Identify which cell holds the provided text, then report its (x, y) central coordinate. 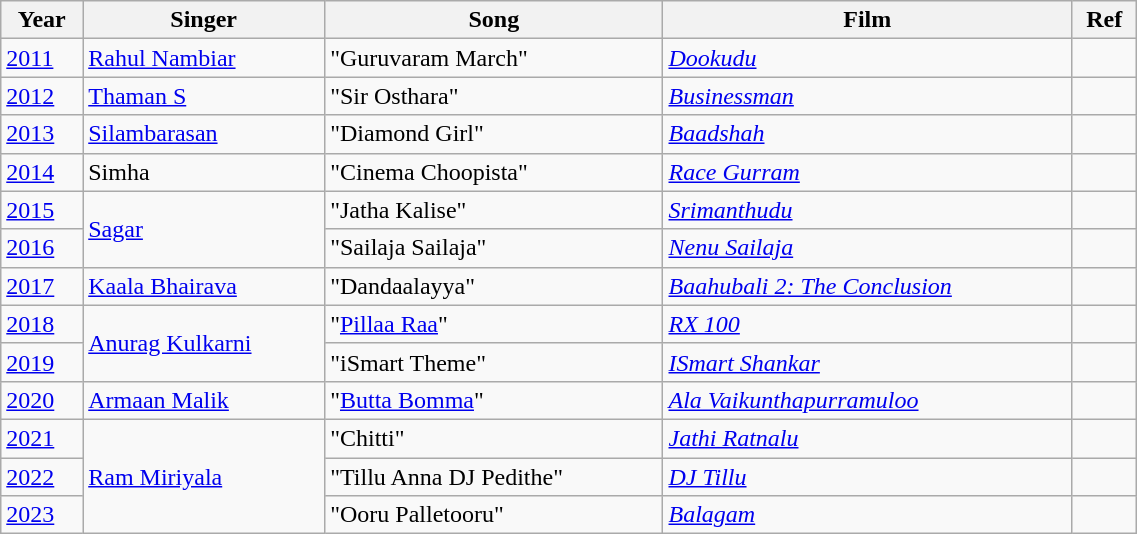
Armaan Malik (204, 400)
"Jatha Kalise" (494, 210)
"iSmart Theme" (494, 362)
Ref (1104, 20)
2012 (42, 96)
2014 (42, 172)
Year (42, 20)
Thaman S (204, 96)
Simha (204, 172)
"Butta Bomma" (494, 400)
Jathi Ratnalu (868, 438)
DJ Tillu (868, 477)
2023 (42, 515)
2022 (42, 477)
"Diamond Girl" (494, 134)
"Cinema Choopista" (494, 172)
"Guruvaram March" (494, 58)
"Chitti" (494, 438)
"Tillu Anna DJ Pedithe" (494, 477)
"Sir Osthara" (494, 96)
Song (494, 20)
2018 (42, 324)
Anurag Kulkarni (204, 343)
Kaala Bhairava (204, 286)
2015 (42, 210)
Ram Miriyala (204, 476)
2016 (42, 248)
ISmart Shankar (868, 362)
Nenu Sailaja (868, 248)
Silambarasan (204, 134)
Srimanthudu (868, 210)
2021 (42, 438)
RX 100 (868, 324)
2011 (42, 58)
Film (868, 20)
"Pillaa Raa" (494, 324)
Baahubali 2: The Conclusion (868, 286)
2017 (42, 286)
"Ooru Palletooru" (494, 515)
2013 (42, 134)
Race Gurram (868, 172)
Rahul Nambiar (204, 58)
"Dandaalayya" (494, 286)
Ala Vaikunthapurramuloo (868, 400)
2020 (42, 400)
Baadshah (868, 134)
Sagar (204, 229)
Businessman (868, 96)
"Sailaja Sailaja" (494, 248)
Singer (204, 20)
Dookudu (868, 58)
2019 (42, 362)
Balagam (868, 515)
